Return (X, Y) of the center of cell containing provided text 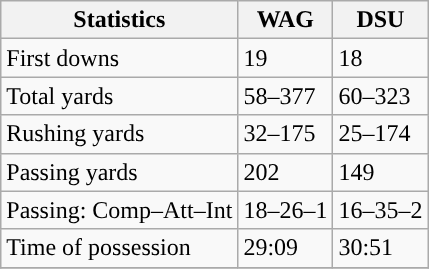
16–35–2 (380, 210)
Total yards (120, 96)
29:09 (286, 248)
149 (380, 172)
Time of possession (120, 248)
DSU (380, 20)
58–377 (286, 96)
18 (380, 58)
Statistics (120, 20)
202 (286, 172)
Passing yards (120, 172)
Rushing yards (120, 134)
18–26–1 (286, 210)
Passing: Comp–Att–Int (120, 210)
WAG (286, 20)
25–174 (380, 134)
60–323 (380, 96)
32–175 (286, 134)
30:51 (380, 248)
First downs (120, 58)
19 (286, 58)
